For the text-containing cell, return its midpoint in (X, Y) coordinate format. 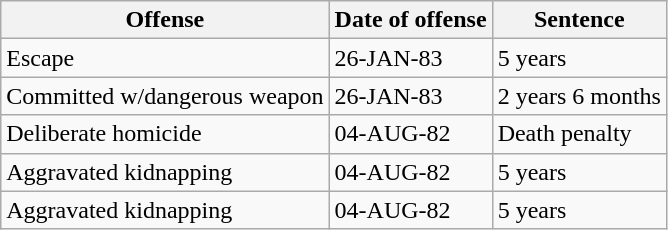
Sentence (579, 20)
2 years 6 months (579, 96)
Death penalty (579, 134)
Date of offense (410, 20)
Escape (165, 58)
Offense (165, 20)
Deliberate homicide (165, 134)
Committed w/dangerous weapon (165, 96)
